Find where the given text appears and provide that cell's center as [X, Y] coordinate. 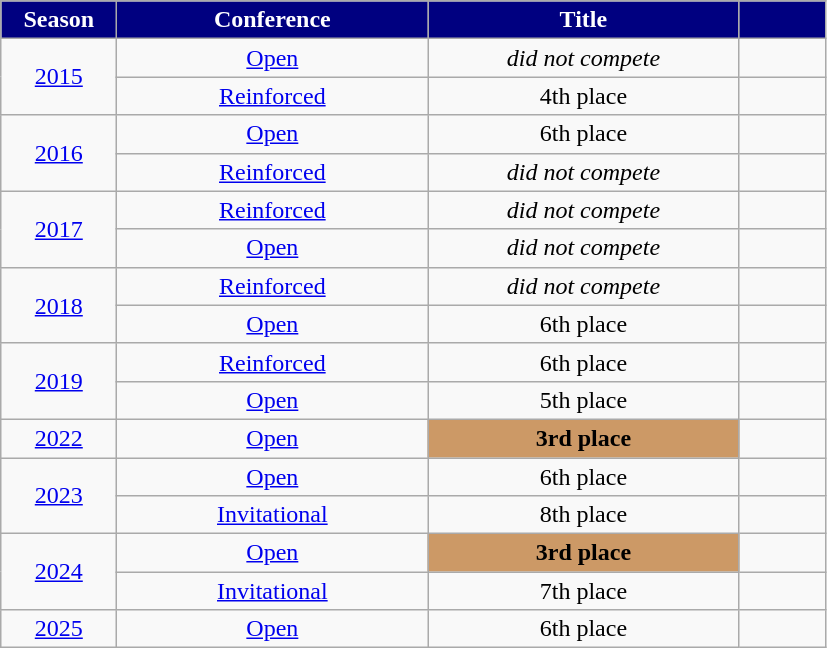
2016 [59, 153]
2018 [59, 305]
4th place [584, 96]
Conference [272, 20]
2017 [59, 229]
Title [584, 20]
2023 [59, 496]
2015 [59, 77]
2025 [59, 629]
2019 [59, 381]
5th place [584, 400]
2022 [59, 438]
2024 [59, 572]
Season [59, 20]
8th place [584, 515]
7th place [584, 591]
